Determine the [x, y] coordinate at the center of the cell enclosing the given text.  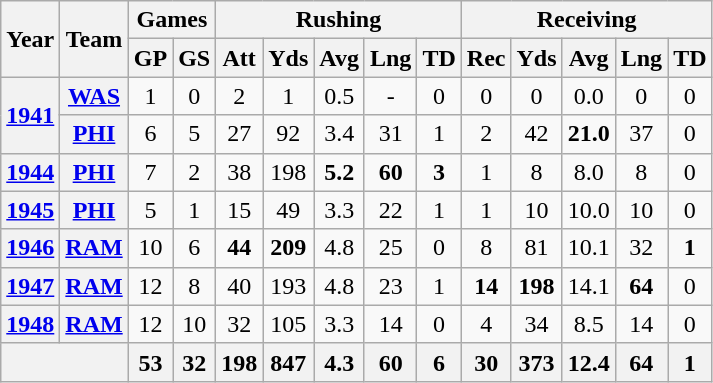
1946 [30, 248]
8.5 [588, 324]
8.0 [588, 172]
1947 [30, 286]
373 [536, 362]
44 [240, 248]
Rushing [339, 20]
10.1 [588, 248]
847 [288, 362]
105 [288, 324]
Team [94, 39]
27 [240, 134]
0.5 [340, 96]
Year [30, 39]
12.4 [588, 362]
34 [536, 324]
25 [390, 248]
81 [536, 248]
4 [486, 324]
31 [390, 134]
5.2 [340, 172]
Games [172, 20]
209 [288, 248]
4.3 [340, 362]
3.4 [340, 134]
21.0 [588, 134]
37 [641, 134]
3 [439, 172]
15 [240, 210]
1944 [30, 172]
92 [288, 134]
40 [240, 286]
1948 [30, 324]
14.1 [588, 286]
22 [390, 210]
42 [536, 134]
30 [486, 362]
53 [150, 362]
23 [390, 286]
Receiving [586, 20]
7 [150, 172]
GP [150, 58]
- [390, 96]
1945 [30, 210]
0.0 [588, 96]
GS [194, 58]
10.0 [588, 210]
Rec [486, 58]
49 [288, 210]
1941 [30, 115]
38 [240, 172]
WAS [94, 96]
193 [288, 286]
Att [240, 58]
